For the text-containing cell, return its midpoint in (X, Y) coordinate format. 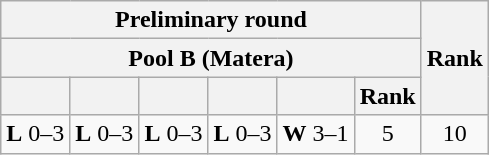
10 (454, 134)
Preliminary round (211, 20)
W 3–1 (316, 134)
Pool B (Matera) (211, 58)
5 (388, 134)
